Find where the given text appears and provide that cell's center as (x, y) coordinate. 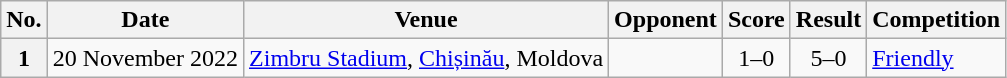
Friendly (936, 58)
Zimbru Stadium, Chișinău, Moldova (426, 58)
Date (145, 20)
20 November 2022 (145, 58)
5–0 (828, 58)
Result (828, 20)
Score (756, 20)
Opponent (666, 20)
Venue (426, 20)
No. (24, 20)
Competition (936, 20)
1–0 (756, 58)
1 (24, 58)
